Capture the cell that displays the provided text and extract its (x, y) central coordinate. 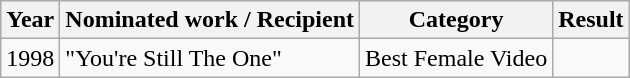
1998 (30, 58)
Best Female Video (456, 58)
Year (30, 20)
Result (591, 20)
Nominated work / Recipient (210, 20)
Category (456, 20)
"You're Still The One" (210, 58)
